Find where the given text appears and provide that cell's center as (x, y) coordinate. 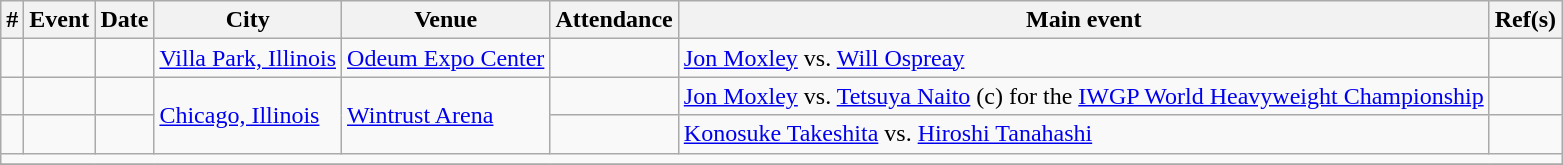
Chicago, Illinois (248, 115)
Villa Park, Illinois (248, 58)
Main event (1084, 20)
Jon Moxley vs. Will Ospreay (1084, 58)
Konosuke Takeshita vs. Hiroshi Tanahashi (1084, 134)
City (248, 20)
Attendance (614, 20)
Wintrust Arena (446, 115)
# (12, 20)
Venue (446, 20)
Jon Moxley vs. Tetsuya Naito (c) for the IWGP World Heavyweight Championship (1084, 96)
Ref(s) (1525, 20)
Odeum Expo Center (446, 58)
Date (124, 20)
Event (60, 20)
